Search for the cell housing the specified text and yield its (X, Y) center coordinate. 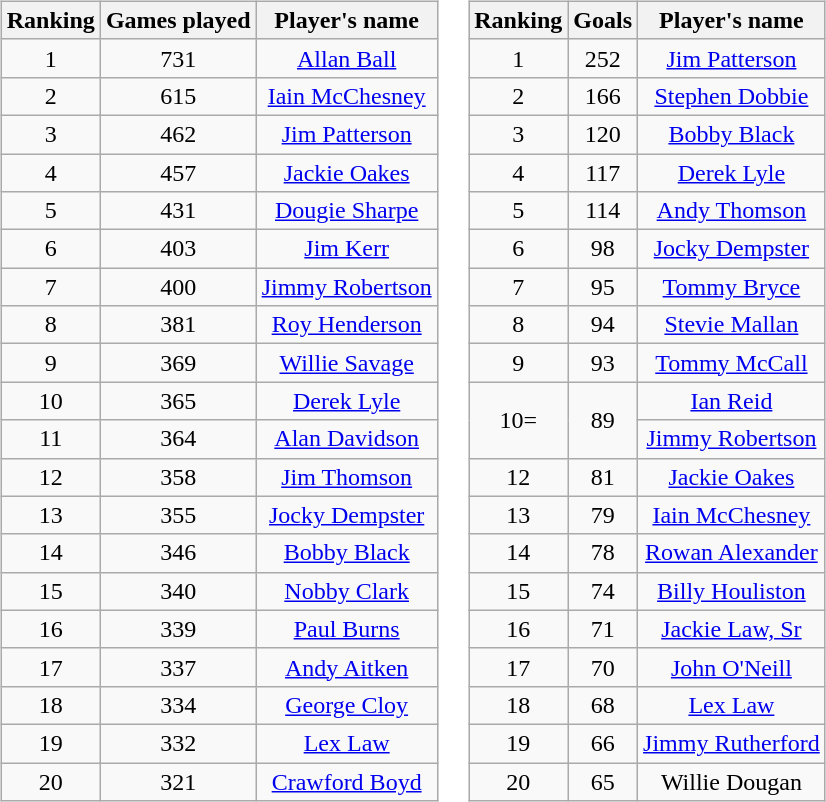
403 (178, 249)
Andy Aitken (346, 667)
George Cloy (346, 705)
457 (178, 173)
166 (603, 96)
65 (603, 781)
68 (603, 705)
Billy Houliston (732, 591)
94 (603, 325)
346 (178, 553)
98 (603, 249)
332 (178, 743)
337 (178, 667)
Jim Kerr (346, 249)
Jim Thomson (346, 477)
93 (603, 363)
95 (603, 287)
Ian Reid (732, 401)
Jimmy Rutherford (732, 743)
81 (603, 477)
John O'Neill (732, 667)
334 (178, 705)
89 (603, 420)
365 (178, 401)
66 (603, 743)
Goals (603, 20)
10= (518, 420)
Tommy McCall (732, 363)
Allan Ball (346, 58)
79 (603, 515)
71 (603, 629)
731 (178, 58)
Tommy Bryce (732, 287)
Nobby Clark (346, 591)
431 (178, 211)
Crawford Boyd (346, 781)
Alan Davidson (346, 439)
Stephen Dobbie (732, 96)
114 (603, 211)
381 (178, 325)
10 (50, 401)
Jackie Law, Sr (732, 629)
358 (178, 477)
321 (178, 781)
252 (603, 58)
Willie Savage (346, 363)
400 (178, 287)
11 (50, 439)
364 (178, 439)
Stevie Mallan (732, 325)
339 (178, 629)
Roy Henderson (346, 325)
615 (178, 96)
369 (178, 363)
462 (178, 134)
70 (603, 667)
Rowan Alexander (732, 553)
340 (178, 591)
Paul Burns (346, 629)
78 (603, 553)
120 (603, 134)
Games played (178, 20)
74 (603, 591)
Willie Dougan (732, 781)
Dougie Sharpe (346, 211)
117 (603, 173)
Andy Thomson (732, 211)
355 (178, 515)
